Identify which cell holds the provided text, then report its [X, Y] central coordinate. 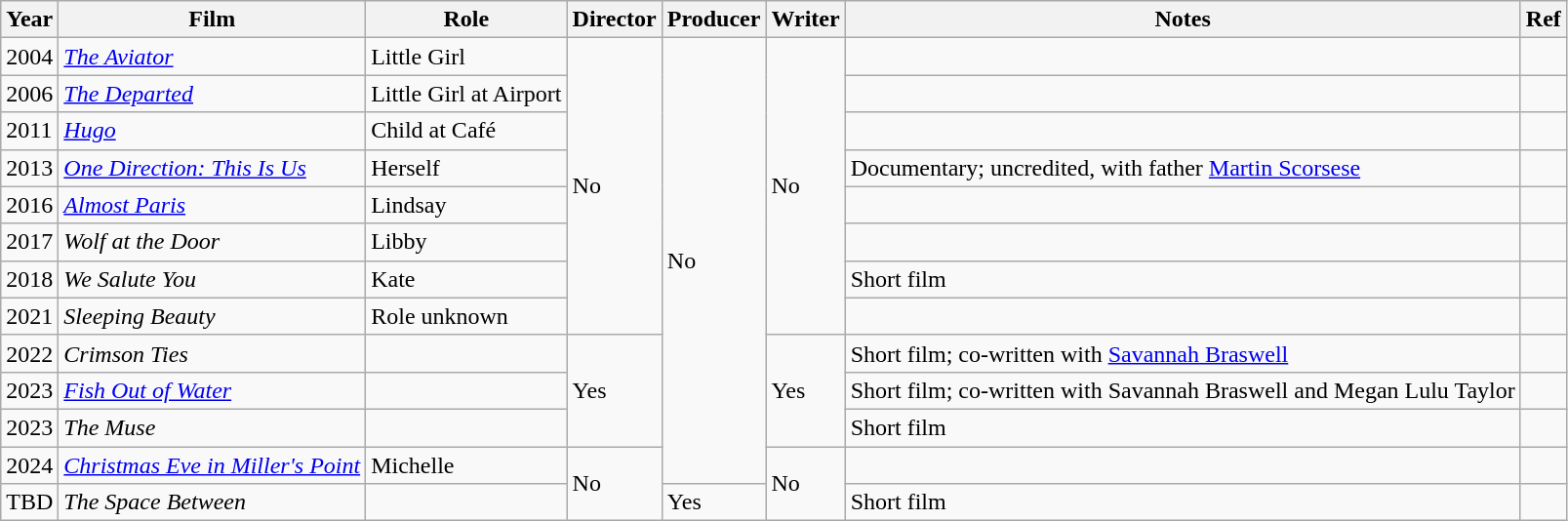
2011 [29, 131]
Ref [1544, 20]
The Departed [213, 94]
2006 [29, 94]
2021 [29, 316]
Crimson Ties [213, 353]
Short film; co-written with Savannah Braswell [1183, 353]
2017 [29, 242]
2004 [29, 57]
2022 [29, 353]
2024 [29, 465]
Herself [466, 168]
Film [213, 20]
Role [466, 20]
Short film; co-written with Savannah Braswell and Megan Lulu Taylor [1183, 390]
2016 [29, 205]
Hugo [213, 131]
Michelle [466, 465]
The Space Between [213, 502]
Almost Paris [213, 205]
2013 [29, 168]
Lindsay [466, 205]
The Aviator [213, 57]
Little Girl [466, 57]
Little Girl at Airport [466, 94]
Role unknown [466, 316]
Fish Out of Water [213, 390]
Producer [714, 20]
Writer [806, 20]
Libby [466, 242]
TBD [29, 502]
One Direction: This Is Us [213, 168]
The Muse [213, 427]
Wolf at the Door [213, 242]
Kate [466, 279]
Notes [1183, 20]
Child at Café [466, 131]
2018 [29, 279]
Sleeping Beauty [213, 316]
Year [29, 20]
Documentary; uncredited, with father Martin Scorsese [1183, 168]
We Salute You [213, 279]
Director [615, 20]
Christmas Eve in Miller's Point [213, 465]
